Return the [x, y] coordinate for the center point of the cell that contains the specified text.  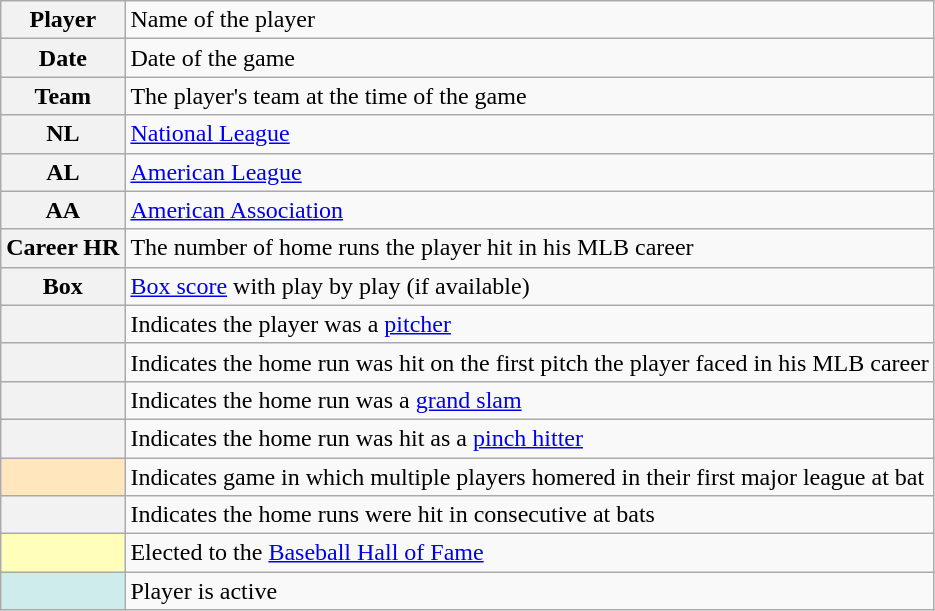
Player is active [530, 591]
Team [63, 96]
AA [63, 210]
Indicates the home run was a grand slam [530, 400]
American Association [530, 210]
Date [63, 58]
Name of the player [530, 20]
The number of home runs the player hit in his MLB career [530, 248]
Box score with play by play (if available) [530, 286]
Box [63, 286]
American League [530, 172]
Date of the game [530, 58]
Indicates the home run was hit as a pinch hitter [530, 438]
Player [63, 20]
Career HR [63, 248]
Indicates the player was a pitcher [530, 324]
NL [63, 134]
Elected to the Baseball Hall of Fame [530, 553]
Indicates game in which multiple players homered in their first major league at bat [530, 477]
The player's team at the time of the game [530, 96]
Indicates the home run was hit on the first pitch the player faced in his MLB career [530, 362]
AL [63, 172]
Indicates the home runs were hit in consecutive at bats [530, 515]
National League [530, 134]
